Output the [x, y] coordinate of the center of the cell containing the given text.  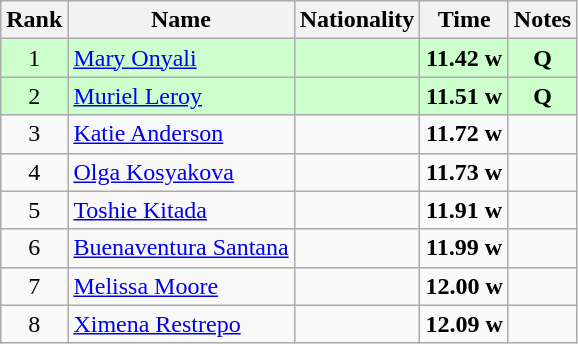
4 [34, 172]
1 [34, 58]
11.73 w [464, 172]
12.00 w [464, 286]
5 [34, 210]
Nationality [357, 20]
Muriel Leroy [181, 96]
11.51 w [464, 96]
Katie Anderson [181, 134]
Melissa Moore [181, 286]
Notes [542, 20]
Buenaventura Santana [181, 248]
11.99 w [464, 248]
Mary Onyali [181, 58]
2 [34, 96]
6 [34, 248]
7 [34, 286]
Rank [34, 20]
Ximena Restrepo [181, 324]
12.09 w [464, 324]
11.42 w [464, 58]
Toshie Kitada [181, 210]
Olga Kosyakova [181, 172]
11.91 w [464, 210]
3 [34, 134]
Name [181, 20]
Time [464, 20]
8 [34, 324]
11.72 w [464, 134]
